For the text-containing cell, return its midpoint in [x, y] coordinate format. 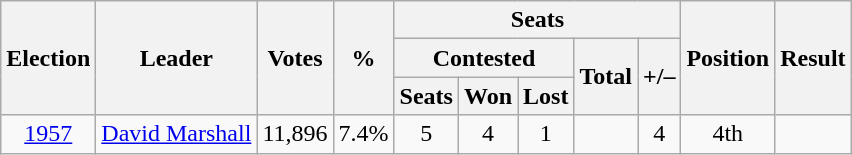
Leader [176, 58]
David Marshall [176, 134]
Won [488, 96]
7.4% [364, 134]
11,896 [295, 134]
Position [728, 58]
Result [813, 58]
Total [606, 77]
Election [48, 58]
4th [728, 134]
5 [426, 134]
1957 [48, 134]
Lost [546, 96]
% [364, 58]
1 [546, 134]
+/– [660, 77]
Contested [484, 58]
Votes [295, 58]
